Output the (x, y) coordinate of the center of the cell containing the given text.  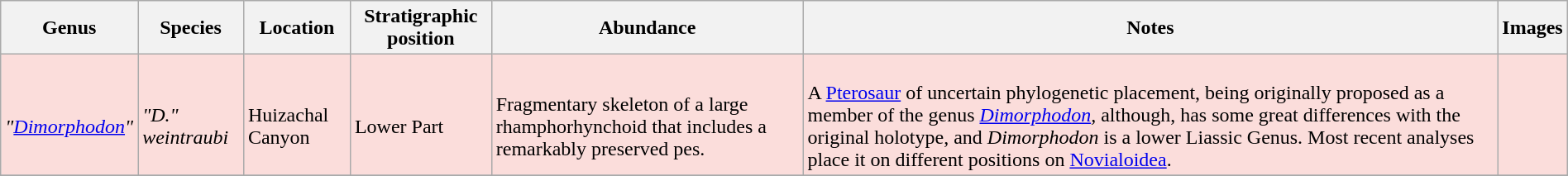
Images (1532, 28)
Stratigraphic position (420, 28)
"Dimorphodon" (69, 115)
Species (191, 28)
"D." weintraubi (191, 115)
Huizachal Canyon (296, 115)
Location (296, 28)
Genus (69, 28)
Notes (1150, 28)
Abundance (647, 28)
Lower Part (420, 115)
Fragmentary skeleton of a large rhamphorhynchoid that includes a remarkably preserved pes. (647, 115)
